Return the [x, y] coordinate for the center point of the cell that contains the specified text.  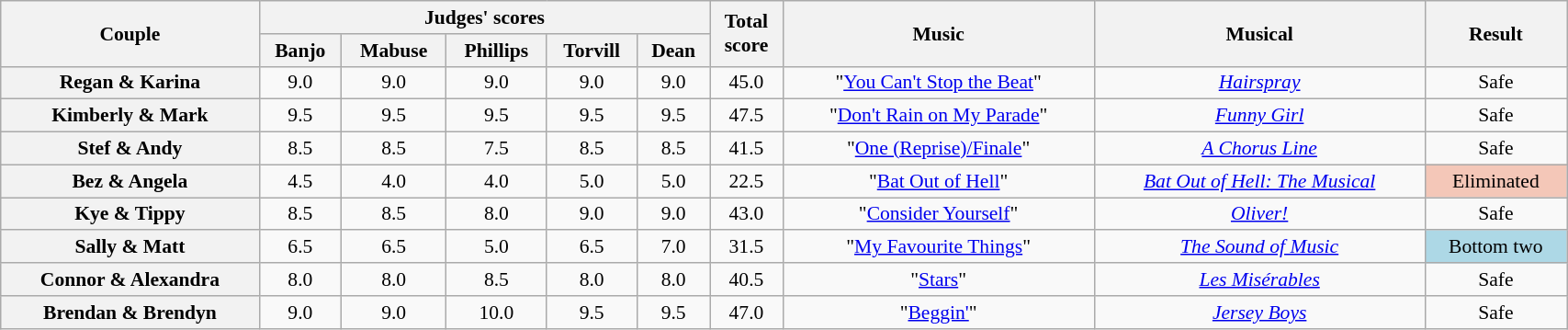
41.5 [746, 149]
Bez & Angela [130, 181]
47.5 [746, 116]
"Beggin'" [939, 313]
45.0 [746, 83]
"Bat Out of Hell" [939, 181]
7.5 [496, 149]
Les Misérables [1259, 279]
"Stars" [939, 279]
"You Can't Stop the Beat" [939, 83]
Bat Out of Hell: The Musical [1259, 181]
Connor & Alexandra [130, 279]
Stef & Andy [130, 149]
A Chorus Line [1259, 149]
40.5 [746, 279]
"One (Reprise)/Finale" [939, 149]
Brendan & Brendyn [130, 313]
4.5 [300, 181]
7.0 [673, 247]
Couple [130, 33]
43.0 [746, 214]
Jersey Boys [1259, 313]
Musical [1259, 33]
"Consider Yourself" [939, 214]
Music [939, 33]
Bottom two [1495, 247]
22.5 [746, 181]
Funny Girl [1259, 116]
Sally & Matt [130, 247]
47.0 [746, 313]
Result [1495, 33]
Judges' scores [485, 17]
Kimberly & Mark [130, 116]
Regan & Karina [130, 83]
Banjo [300, 51]
Mabuse [394, 51]
Dean [673, 51]
Eliminated [1495, 181]
Kye & Tippy [130, 214]
Torvill [592, 51]
The Sound of Music [1259, 247]
"My Favourite Things" [939, 247]
Oliver! [1259, 214]
10.0 [496, 313]
Hairspray [1259, 83]
Totalscore [746, 33]
"Don't Rain on My Parade" [939, 116]
Phillips [496, 51]
31.5 [746, 247]
